Extract the [x, y] coordinate from the center of the cell holding the provided text.  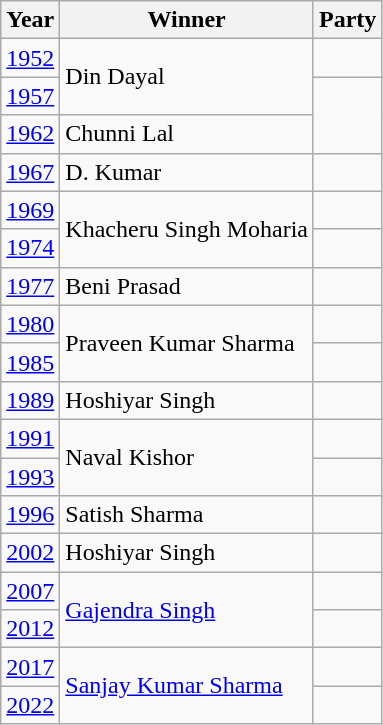
1957 [30, 96]
1985 [30, 362]
1974 [30, 248]
2022 [30, 705]
1991 [30, 438]
Gajendra Singh [187, 610]
Year [30, 20]
1996 [30, 515]
2012 [30, 629]
Satish Sharma [187, 515]
Sanjay Kumar Sharma [187, 686]
2007 [30, 591]
1969 [30, 210]
1980 [30, 324]
Naval Kishor [187, 457]
1993 [30, 477]
Din Dayal [187, 77]
Praveen Kumar Sharma [187, 343]
Khacheru Singh Moharia [187, 229]
1977 [30, 286]
1967 [30, 172]
Chunni Lal [187, 134]
Beni Prasad [187, 286]
1989 [30, 400]
D. Kumar [187, 172]
Winner [187, 20]
1962 [30, 134]
2002 [30, 553]
Party [347, 20]
1952 [30, 58]
2017 [30, 667]
